Output the (x, y) coordinate of the center of the cell containing the given text.  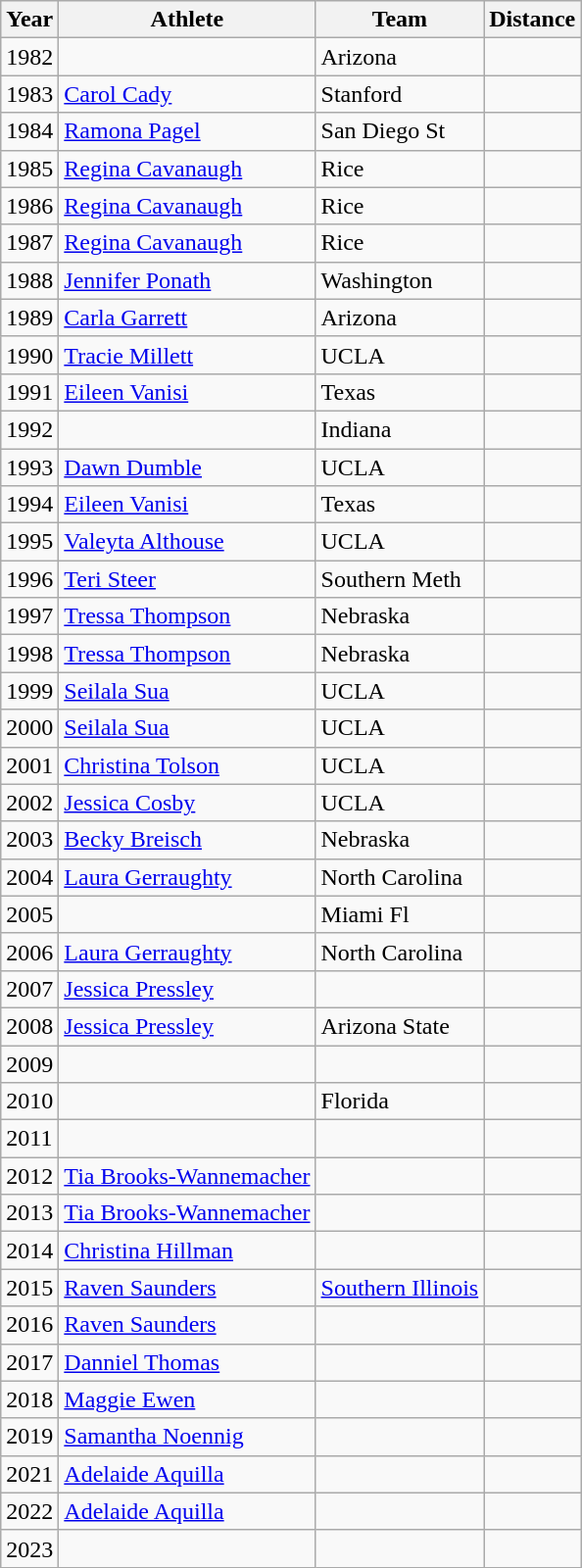
Athlete (187, 20)
Carol Cady (187, 94)
1994 (29, 505)
Valeyta Althouse (187, 542)
1985 (29, 169)
2011 (29, 1139)
Stanford (400, 94)
Team (400, 20)
Southern Meth (400, 579)
1984 (29, 131)
Dawn Dumble (187, 467)
1993 (29, 467)
1997 (29, 616)
2021 (29, 1474)
1996 (29, 579)
Teri Steer (187, 579)
2019 (29, 1437)
2006 (29, 952)
1990 (29, 355)
2010 (29, 1102)
2023 (29, 1548)
Maggie Ewen (187, 1399)
2004 (29, 877)
Samantha Noennig (187, 1437)
2003 (29, 840)
1991 (29, 392)
Indiana (400, 429)
2022 (29, 1511)
2000 (29, 728)
2017 (29, 1362)
2016 (29, 1325)
1983 (29, 94)
2009 (29, 1063)
1995 (29, 542)
Year (29, 20)
Ramona Pagel (187, 131)
Jennifer Ponath (187, 280)
2014 (29, 1250)
2005 (29, 914)
1999 (29, 691)
1986 (29, 206)
1992 (29, 429)
Tracie Millett (187, 355)
2015 (29, 1288)
2001 (29, 765)
1988 (29, 280)
Southern Illinois (400, 1288)
Distance (533, 20)
Miami Fl (400, 914)
Florida (400, 1102)
Washington (400, 280)
1987 (29, 243)
San Diego St (400, 131)
Becky Breisch (187, 840)
2018 (29, 1399)
1998 (29, 654)
Christina Tolson (187, 765)
2013 (29, 1213)
Jessica Cosby (187, 803)
1989 (29, 318)
Danniel Thomas (187, 1362)
1982 (29, 57)
2007 (29, 989)
Arizona State (400, 1026)
Christina Hillman (187, 1250)
2008 (29, 1026)
2012 (29, 1176)
2002 (29, 803)
Carla Garrett (187, 318)
